Search for the cell housing the specified text and yield its [X, Y] center coordinate. 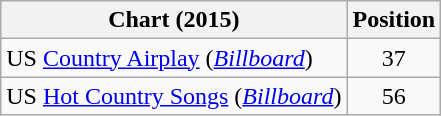
Chart (2015) [174, 20]
56 [394, 96]
US Country Airplay (Billboard) [174, 58]
Position [394, 20]
US Hot Country Songs (Billboard) [174, 96]
37 [394, 58]
